Scan for the cell matching the given text and deliver its (x, y) coordinate at center. 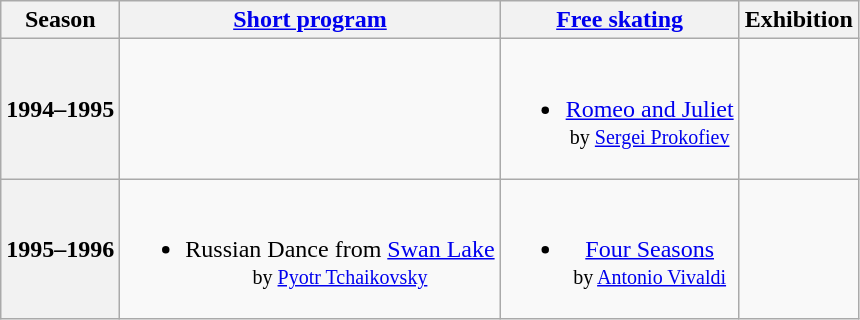
Four Seasons by Antonio Vivaldi (620, 249)
Short program (310, 20)
Russian Dance from Swan Lake by Pyotr Tchaikovsky (310, 249)
Free skating (620, 20)
Romeo and Juliet by Sergei Prokofiev (620, 109)
Exhibition (798, 20)
1994–1995 (60, 109)
Season (60, 20)
1995–1996 (60, 249)
